From the cell containing the given text, extract its center point as [X, Y] coordinate. 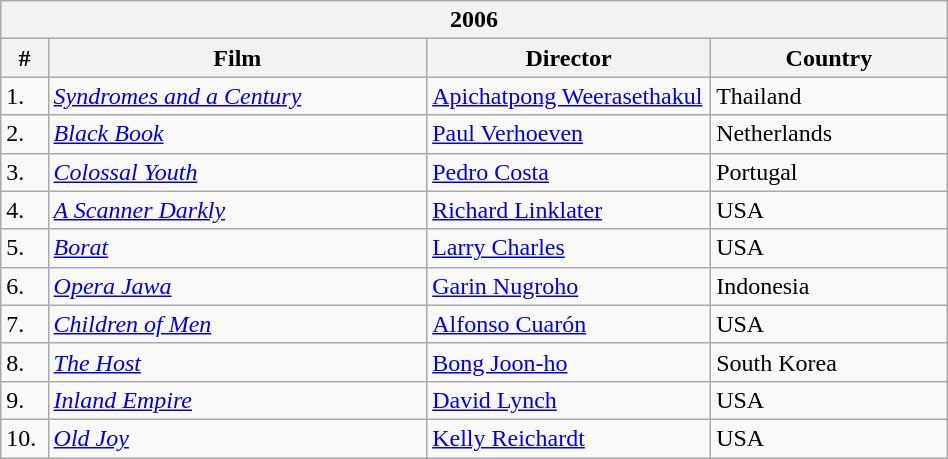
7. [24, 324]
Bong Joon-ho [569, 362]
2. [24, 134]
10. [24, 438]
Garin Nugroho [569, 286]
Black Book [238, 134]
South Korea [830, 362]
9. [24, 400]
1. [24, 96]
Kelly Reichardt [569, 438]
Director [569, 58]
4. [24, 210]
8. [24, 362]
6. [24, 286]
Children of Men [238, 324]
Netherlands [830, 134]
Opera Jawa [238, 286]
Film [238, 58]
Syndromes and a Century [238, 96]
Thailand [830, 96]
Paul Verhoeven [569, 134]
The Host [238, 362]
Colossal Youth [238, 172]
Richard Linklater [569, 210]
Pedro Costa [569, 172]
# [24, 58]
2006 [474, 20]
Larry Charles [569, 248]
Indonesia [830, 286]
A Scanner Darkly [238, 210]
Inland Empire [238, 400]
Alfonso Cuarón [569, 324]
Portugal [830, 172]
David Lynch [569, 400]
5. [24, 248]
Old Joy [238, 438]
Country [830, 58]
Borat [238, 248]
3. [24, 172]
Apichatpong Weerasethakul [569, 96]
